Search for the cell housing the specified text and yield its (x, y) center coordinate. 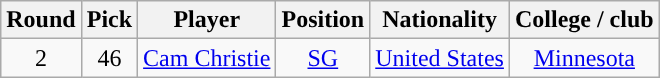
United States (440, 58)
Position (323, 20)
SG (323, 58)
Player (207, 20)
46 (109, 58)
Nationality (440, 20)
Round (41, 20)
College / club (584, 20)
Cam Christie (207, 58)
2 (41, 58)
Minnesota (584, 58)
Pick (109, 20)
